Return [x, y] of the center of cell containing provided text 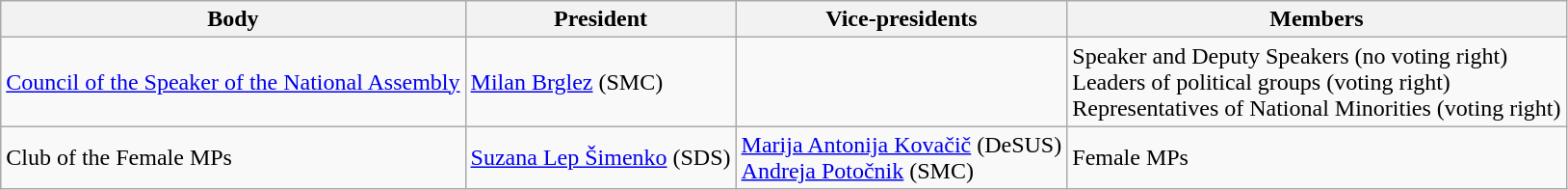
Milan Brglez (SMC) [601, 82]
President [601, 19]
Female MPs [1317, 158]
Marija Antonija Kovačič (DeSUS)Andreja Potočnik (SMC) [902, 158]
Suzana Lep Šimenko (SDS) [601, 158]
Club of the Female MPs [233, 158]
Members [1317, 19]
Council of the Speaker of the National Assembly [233, 82]
Vice-presidents [902, 19]
Body [233, 19]
Speaker and Deputy Speakers (no voting right)Leaders of political groups (voting right)Representatives of National Minorities (voting right) [1317, 82]
